Output the (X, Y) coordinate of the center of the cell containing the given text.  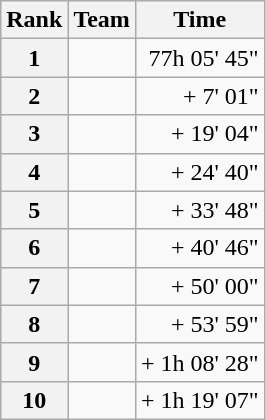
4 (34, 172)
3 (34, 134)
+ 40' 46" (200, 248)
2 (34, 96)
+ 1h 19' 07" (200, 400)
+ 24' 40" (200, 172)
+ 1h 08' 28" (200, 362)
6 (34, 248)
9 (34, 362)
+ 33' 48" (200, 210)
+ 50' 00" (200, 286)
+ 53' 59" (200, 324)
7 (34, 286)
8 (34, 324)
Team (102, 20)
10 (34, 400)
+ 7' 01" (200, 96)
+ 19' 04" (200, 134)
Rank (34, 20)
77h 05' 45" (200, 58)
5 (34, 210)
Time (200, 20)
1 (34, 58)
